Identify which cell holds the provided text, then report its [x, y] central coordinate. 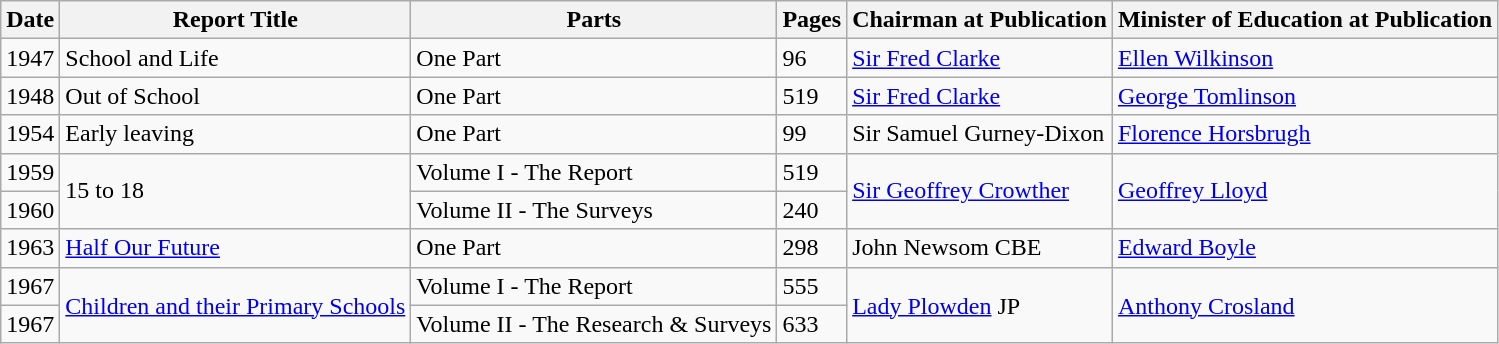
633 [812, 324]
Geoffrey Lloyd [1304, 191]
Sir Geoffrey Crowther [980, 191]
Volume II - The Surveys [594, 210]
1963 [30, 248]
Anthony Crosland [1304, 305]
96 [812, 58]
99 [812, 134]
Date [30, 20]
298 [812, 248]
Ellen Wilkinson [1304, 58]
Volume II - The Research & Surveys [594, 324]
Report Title [236, 20]
Half Our Future [236, 248]
Sir Samuel Gurney-Dixon [980, 134]
Edward Boyle [1304, 248]
1948 [30, 96]
Chairman at Publication [980, 20]
Minister of Education at Publication [1304, 20]
1954 [30, 134]
John Newsom CBE [980, 248]
George Tomlinson [1304, 96]
1960 [30, 210]
Pages [812, 20]
15 to 18 [236, 191]
1959 [30, 172]
555 [812, 286]
Florence Horsbrugh [1304, 134]
1947 [30, 58]
Children and their Primary Schools [236, 305]
Early leaving [236, 134]
School and Life [236, 58]
Lady Plowden JP [980, 305]
240 [812, 210]
Out of School [236, 96]
Parts [594, 20]
